Determine the (x, y) coordinate at the center of the cell enclosing the given text.  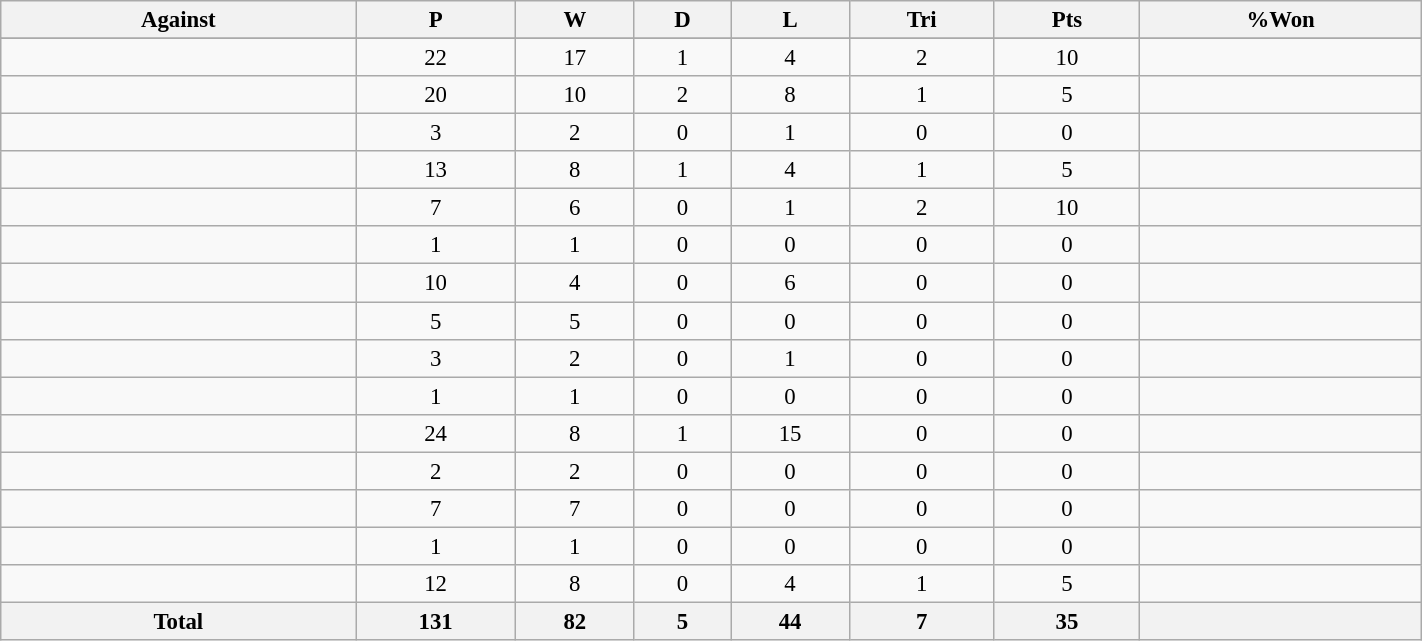
Pts (1067, 20)
Tri (921, 20)
L (790, 20)
20 (436, 95)
24 (436, 433)
13 (436, 170)
P (436, 20)
22 (436, 58)
131 (436, 621)
%Won (1280, 20)
W (574, 20)
82 (574, 621)
17 (574, 58)
D (682, 20)
44 (790, 621)
Against (178, 20)
35 (1067, 621)
15 (790, 433)
Total (178, 621)
12 (436, 584)
